Provide the [x, y] coordinate of the cell's center where the given text is located.  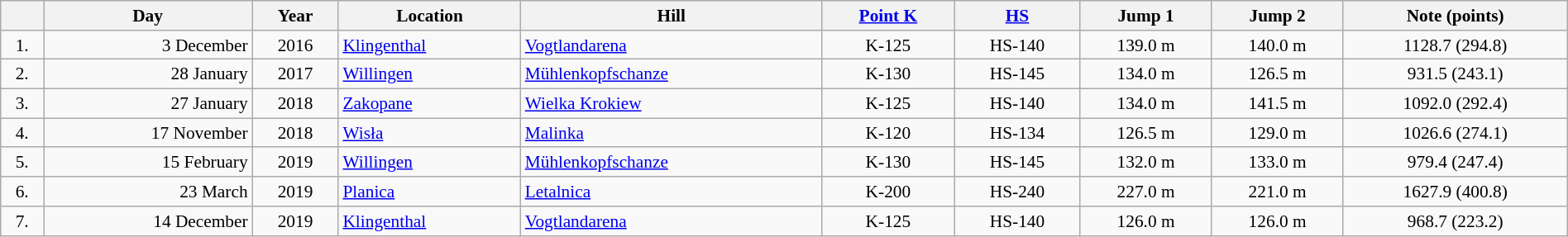
4. [22, 133]
6. [22, 192]
221.0 m [1277, 192]
HS-134 [1017, 133]
27 January [148, 104]
Day [148, 16]
1627.9 (400.8) [1456, 192]
K-120 [888, 133]
Hill [672, 16]
5. [22, 163]
139.0 m [1146, 45]
HS-240 [1017, 192]
2016 [296, 45]
Jump 1 [1146, 16]
1. [22, 45]
140.0 m [1277, 45]
14 December [148, 221]
K-200 [888, 192]
931.5 (243.1) [1456, 74]
3 December [148, 45]
3. [22, 104]
7. [22, 221]
17 November [148, 133]
133.0 m [1277, 163]
15 February [148, 163]
968.7 (223.2) [1456, 221]
2. [22, 74]
Letalnica [672, 192]
Point K [888, 16]
28 January [148, 74]
Malinka [672, 133]
227.0 m [1146, 192]
Note (points) [1456, 16]
Year [296, 16]
HS [1017, 16]
141.5 m [1277, 104]
Jump 2 [1277, 16]
1026.6 (274.1) [1456, 133]
23 March [148, 192]
Zakopane [429, 104]
129.0 m [1277, 133]
Planica [429, 192]
1092.0 (292.4) [1456, 104]
2017 [296, 74]
Wielka Krokiew [672, 104]
132.0 m [1146, 163]
Wisła [429, 133]
Location [429, 16]
979.4 (247.4) [1456, 163]
1128.7 (294.8) [1456, 45]
